Return the [x, y] coordinate for the center point of the cell that contains the specified text.  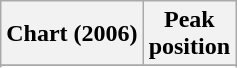
Peakposition [189, 34]
Chart (2006) [72, 34]
